Detect which cell encompasses the target text, then output its (X, Y) center coordinate. 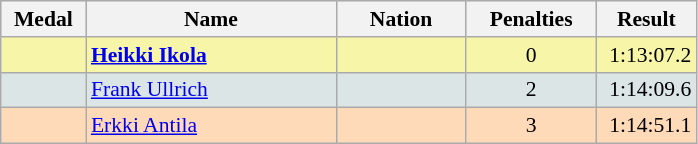
1:14:09.6 (646, 90)
Result (646, 19)
0 (531, 55)
Frank Ullrich (211, 90)
3 (531, 126)
Medal (44, 19)
Erkki Antila (211, 126)
1:14:51.1 (646, 126)
Nation (401, 19)
Name (211, 19)
Heikki Ikola (211, 55)
2 (531, 90)
1:13:07.2 (646, 55)
Penalties (531, 19)
